Capture the cell that displays the provided text and extract its (x, y) central coordinate. 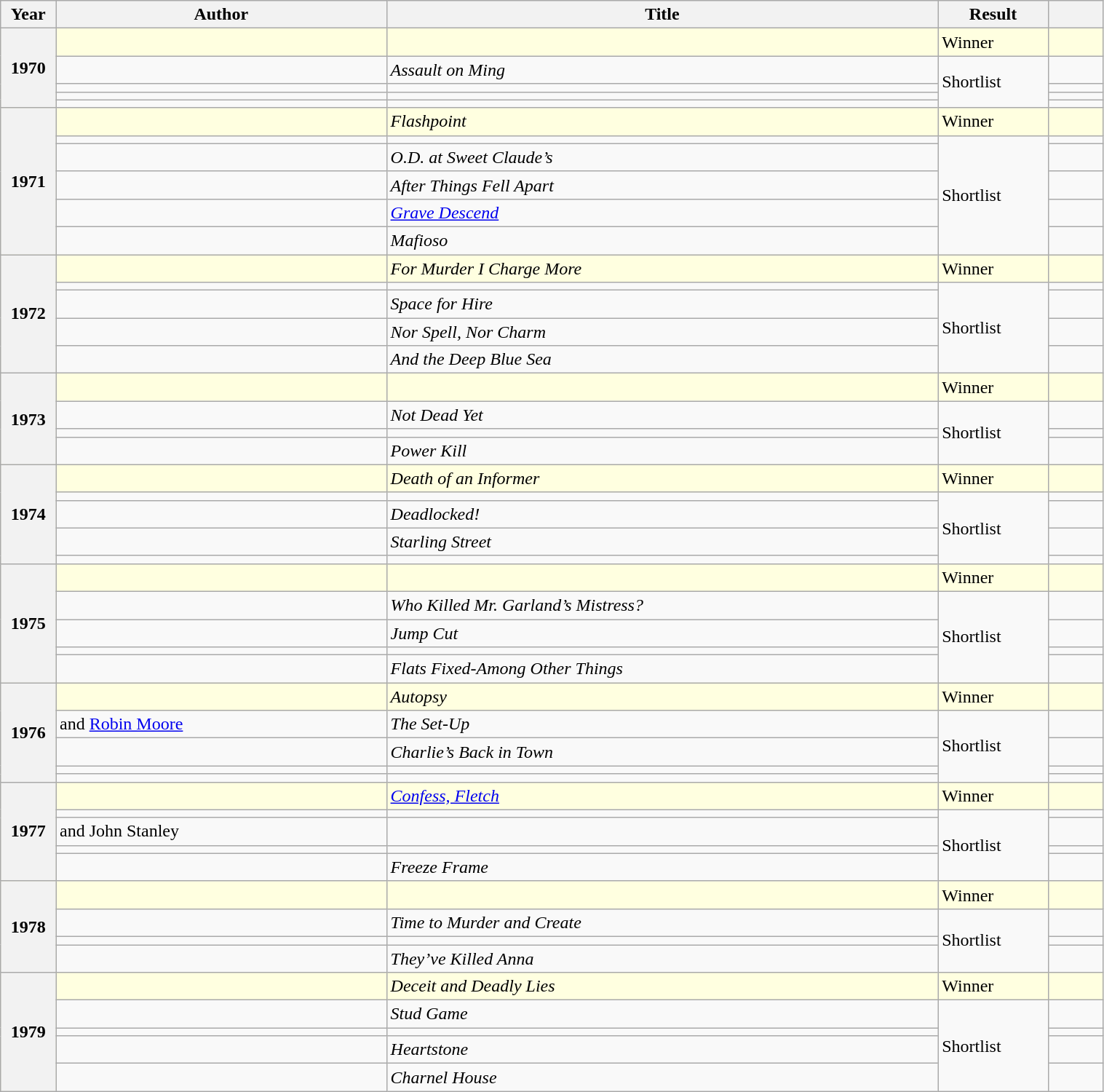
Flashpoint (662, 122)
Confess, Fletch (662, 796)
and Robin Moore (221, 724)
1975 (28, 623)
Grave Descend (662, 213)
1976 (28, 732)
Heartstone (662, 1050)
Flats Fixed-Among Other Things (662, 669)
1973 (28, 419)
1971 (28, 181)
1972 (28, 314)
1977 (28, 831)
Jump Cut (662, 633)
Mafioso (662, 240)
Power Kill (662, 451)
They’ve Killed Anna (662, 959)
and John Stanley (221, 831)
Charnel House (662, 1077)
Space for Hire (662, 304)
Freeze Frame (662, 867)
Assault on Ming (662, 70)
After Things Fell Apart (662, 185)
1978 (28, 926)
Not Dead Yet (662, 415)
Deceit and Deadly Lies (662, 986)
1974 (28, 514)
Stud Game (662, 1014)
Title (662, 15)
For Murder I Charge More (662, 269)
Charlie’s Back in Town (662, 752)
1970 (28, 68)
O.D. at Sweet Claude’s (662, 157)
Year (28, 15)
And the Deep Blue Sea (662, 360)
Starling Street (662, 542)
Autopsy (662, 697)
1979 (28, 1032)
Deadlocked! (662, 514)
Time to Murder and Create (662, 922)
Author (221, 15)
Nor Spell, Nor Charm (662, 332)
The Set-Up (662, 724)
Result (993, 15)
Who Killed Mr. Garland’s Mistress? (662, 605)
Death of an Informer (662, 478)
